Scan for the cell matching the given text and deliver its [X, Y] coordinate at center. 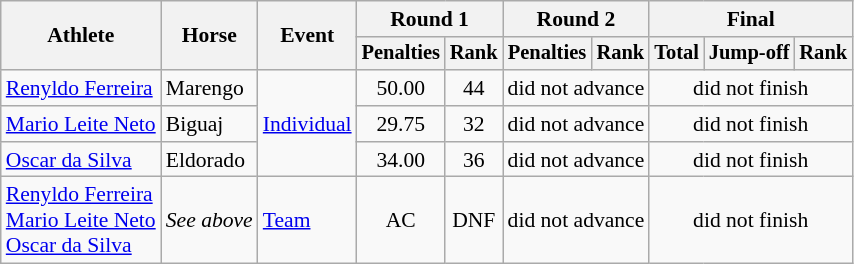
Athlete [81, 36]
Horse [210, 36]
Mario Leite Neto [81, 124]
Jump-off [750, 54]
Individual [308, 124]
34.00 [401, 160]
Oscar da Silva [81, 160]
Round 2 [576, 19]
Renyldo FerreiraMario Leite NetoOscar da Silva [81, 220]
Biguaj [210, 124]
Marengo [210, 88]
AC [401, 220]
Final [750, 19]
DNF [474, 220]
Eldorado [210, 160]
Total [676, 54]
Round 1 [430, 19]
Renyldo Ferreira [81, 88]
Team [308, 220]
36 [474, 160]
See above [210, 220]
29.75 [401, 124]
Event [308, 36]
32 [474, 124]
44 [474, 88]
50.00 [401, 88]
